Detect which cell encompasses the target text, then output its (x, y) center coordinate. 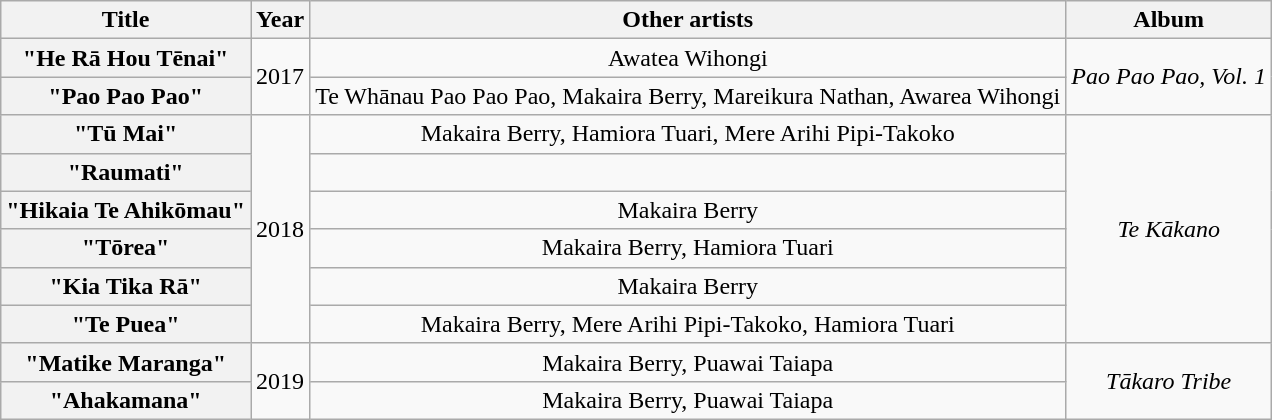
"Tōrea" (126, 248)
Makaira Berry, Mere Arihi Pipi-Takoko, Hamiora Tuari (688, 324)
Tākaro Tribe (1169, 381)
"Kia Tika Rā" (126, 286)
Awatea Wihongi (688, 58)
Other artists (688, 20)
"Matike Maranga" (126, 362)
Te Kākano (1169, 229)
"Tū Mai" (126, 134)
Te Whānau Pao Pao Pao, Makaira Berry, Mareikura Nathan, Awarea Wihongi (688, 96)
"Te Puea" (126, 324)
Album (1169, 20)
2019 (280, 381)
"Hikaia Te Ahikōmau" (126, 210)
"Pao Pao Pao" (126, 96)
Title (126, 20)
"Ahakamana" (126, 400)
2018 (280, 229)
Makaira Berry, Hamiora Tuari (688, 248)
2017 (280, 77)
Makaira Berry, Hamiora Tuari, Mere Arihi Pipi-Takoko (688, 134)
Pao Pao Pao, Vol. 1 (1169, 77)
"Raumati" (126, 172)
Year (280, 20)
"He Rā Hou Tēnai" (126, 58)
